Find where the given text appears and provide that cell's center as (x, y) coordinate. 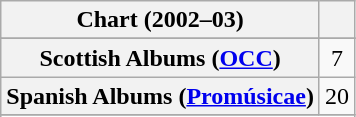
Spanish Albums (Promúsicae) (160, 96)
Scottish Albums (OCC) (160, 58)
7 (336, 58)
20 (336, 96)
Chart (2002–03) (160, 20)
